Search for the cell housing the specified text and yield its [x, y] center coordinate. 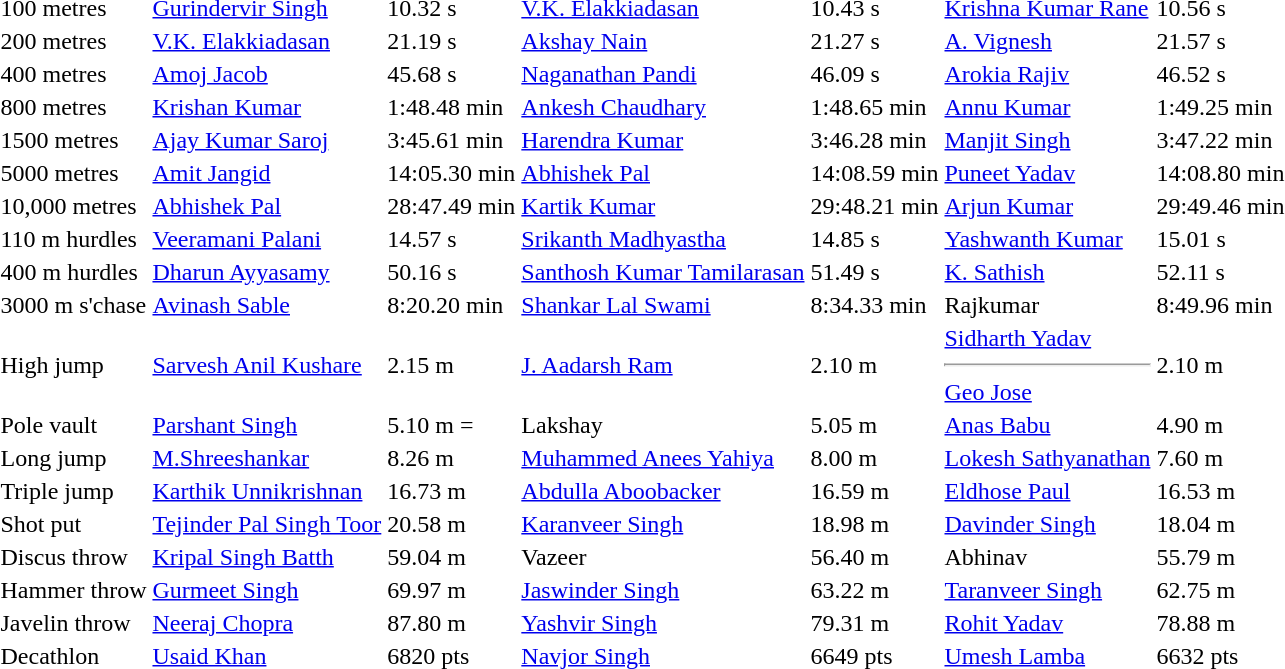
14:08.59 min [874, 173]
Davinder Singh [1048, 524]
Lokesh Sathyanathan [1048, 458]
Naganathan Pandi [663, 74]
Vazeer [663, 557]
46.09 s [874, 74]
28:47.49 min [452, 206]
Harendra Kumar [663, 140]
20.58 m [452, 524]
Santhosh Kumar Tamilarasan [663, 272]
J. Aadarsh Ram [663, 365]
8:20.20 min [452, 305]
51.49 s [874, 272]
Karthik Unnikrishnan [267, 491]
Gurmeet Singh [267, 590]
Sidharth YadavGeo Jose [1048, 365]
M.Shreeshankar [267, 458]
Neeraj Chopra [267, 623]
Amoj Jacob [267, 74]
Taranveer Singh [1048, 590]
5.10 m = [452, 425]
Yashvir Singh [663, 623]
16.59 m [874, 491]
Srikanth Madhyastha [663, 239]
Jaswinder Singh [663, 590]
2.15 m [452, 365]
5.05 m [874, 425]
69.97 m [452, 590]
79.31 m [874, 623]
50.16 s [452, 272]
45.68 s [452, 74]
Tejinder Pal Singh Toor [267, 524]
Eldhose Paul [1048, 491]
Kripal Singh Batth [267, 557]
3:45.61 min [452, 140]
2.10 m [874, 365]
Ankesh Chaudhary [663, 107]
Karanveer Singh [663, 524]
Lakshay [663, 425]
18.98 m [874, 524]
59.04 m [452, 557]
21.19 s [452, 41]
Krishan Kumar [267, 107]
Amit Jangid [267, 173]
Parshant Singh [267, 425]
63.22 m [874, 590]
Arjun Kumar [1048, 206]
Yashwanth Kumar [1048, 239]
Abdulla Aboobacker [663, 491]
Manjit Singh [1048, 140]
3:46.28 min [874, 140]
Anas Babu [1048, 425]
V.K. Elakkiadasan [267, 41]
K. Sathish [1048, 272]
14.57 s [452, 239]
Puneet Yadav [1048, 173]
14:05.30 min [452, 173]
Dharun Ayyasamy [267, 272]
Muhammed Anees Yahiya [663, 458]
8.26 m [452, 458]
Arokia Rajiv [1048, 74]
1:48.65 min [874, 107]
Shankar Lal Swami [663, 305]
Veeramani Palani [267, 239]
Kartik Kumar [663, 206]
Abhinav [1048, 557]
Sarvesh Anil Kushare [267, 365]
87.80 m [452, 623]
1:48.48 min [452, 107]
16.73 m [452, 491]
8.00 m [874, 458]
Avinash Sable [267, 305]
Akshay Nain [663, 41]
A. Vignesh [1048, 41]
14.85 s [874, 239]
Rajkumar [1048, 305]
Rohit Yadav [1048, 623]
29:48.21 min [874, 206]
21.27 s [874, 41]
Ajay Kumar Saroj [267, 140]
56.40 m [874, 557]
8:34.33 min [874, 305]
Annu Kumar [1048, 107]
